Search for the cell housing the specified text and yield its (x, y) center coordinate. 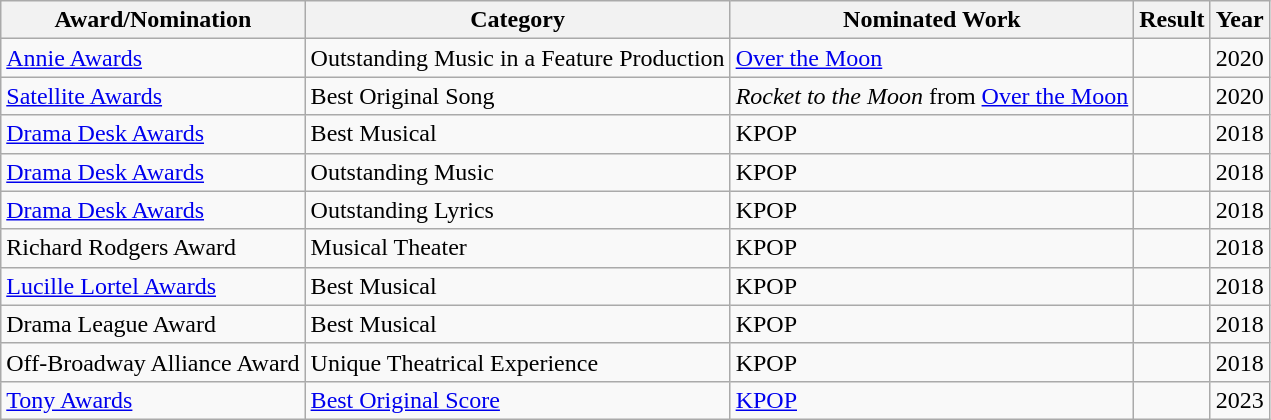
Best Original Song (518, 96)
Outstanding Lyrics (518, 210)
Award/Nomination (153, 20)
Outstanding Music (518, 172)
Year (1240, 20)
Nominated Work (932, 20)
Annie Awards (153, 58)
Off-Broadway Alliance Award (153, 362)
Outstanding Music in a Feature Production (518, 58)
Unique Theatrical Experience (518, 362)
2023 (1240, 400)
Category (518, 20)
Result (1172, 20)
Rocket to the Moon from Over the Moon (932, 96)
Tony Awards (153, 400)
Lucille Lortel Awards (153, 286)
Best Original Score (518, 400)
Richard Rodgers Award (153, 248)
Musical Theater (518, 248)
Over the Moon (932, 58)
Satellite Awards (153, 96)
Drama League Award (153, 324)
